Capture the cell that displays the provided text and extract its (X, Y) central coordinate. 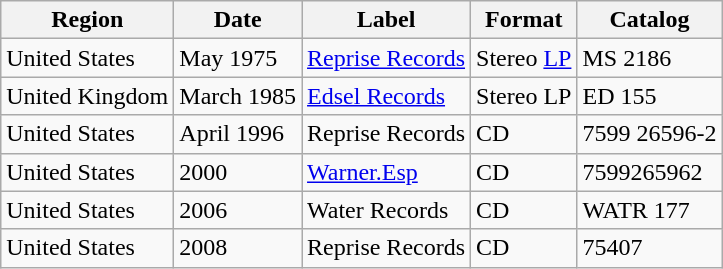
Date (238, 20)
March 1985 (238, 96)
WATR 177 (650, 210)
Edsel Records (386, 96)
Water Records (386, 210)
May 1975 (238, 58)
April 1996 (238, 134)
2008 (238, 248)
2006 (238, 210)
Warner.Esp (386, 172)
MS 2186 (650, 58)
75407 (650, 248)
Label (386, 20)
Region (88, 20)
7599 26596-2 (650, 134)
ED 155 (650, 96)
United Kingdom (88, 96)
Catalog (650, 20)
Format (524, 20)
2000 (238, 172)
7599265962 (650, 172)
